Pinpoint the cell where the given text exists, returning its (x, y) midpoint coordinate. 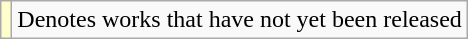
Denotes works that have not yet been released (240, 20)
